Provide the (x, y) coordinate of the cell's center where the given text is located.  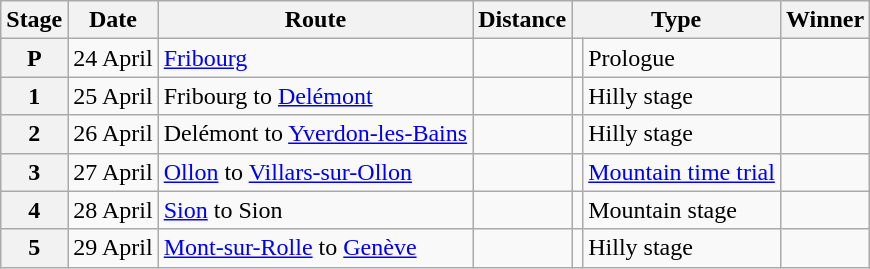
Date (113, 20)
Route (315, 20)
3 (34, 172)
Winner (824, 20)
27 April (113, 172)
Distance (522, 20)
Ollon to Villars-sur-Ollon (315, 172)
Delémont to Yverdon-les-Bains (315, 134)
Mountain time trial (682, 172)
Sion to Sion (315, 210)
5 (34, 248)
Mountain stage (682, 210)
Stage (34, 20)
Mont-sur-Rolle to Genève (315, 248)
P (34, 58)
4 (34, 210)
Fribourg (315, 58)
Type (676, 20)
25 April (113, 96)
2 (34, 134)
1 (34, 96)
29 April (113, 248)
26 April (113, 134)
Fribourg to Delémont (315, 96)
24 April (113, 58)
Prologue (682, 58)
28 April (113, 210)
